Pinpoint the cell where the given text exists, returning its (X, Y) midpoint coordinate. 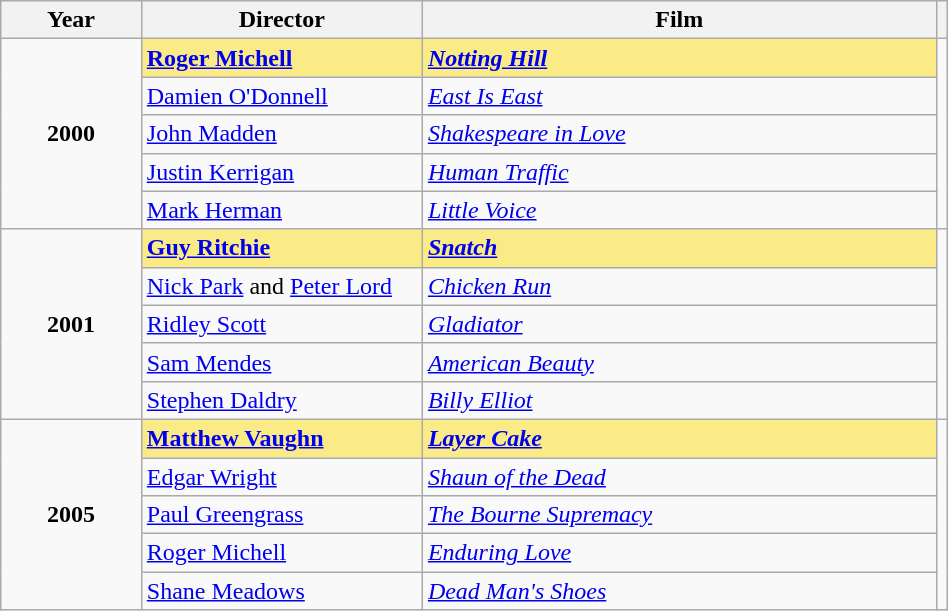
Nick Park and Peter Lord (282, 286)
Year (72, 20)
Justin Kerrigan (282, 172)
Shakespeare in Love (679, 134)
Enduring Love (679, 553)
Little Voice (679, 210)
Mark Herman (282, 210)
Film (679, 20)
Notting Hill (679, 58)
Director (282, 20)
The Bourne Supremacy (679, 515)
Shaun of the Dead (679, 477)
Edgar Wright (282, 477)
Damien O'Donnell (282, 96)
Shane Meadows (282, 591)
Stephen Daldry (282, 400)
John Madden (282, 134)
Sam Mendes (282, 362)
Dead Man's Shoes (679, 591)
Paul Greengrass (282, 515)
American Beauty (679, 362)
Gladiator (679, 324)
Chicken Run (679, 286)
Matthew Vaughn (282, 438)
2001 (72, 324)
2005 (72, 514)
Snatch (679, 248)
Ridley Scott (282, 324)
East Is East (679, 96)
Human Traffic (679, 172)
Billy Elliot (679, 400)
Layer Cake (679, 438)
Guy Ritchie (282, 248)
2000 (72, 134)
